Provide the [x, y] coordinate of the cell's center where the given text is located.  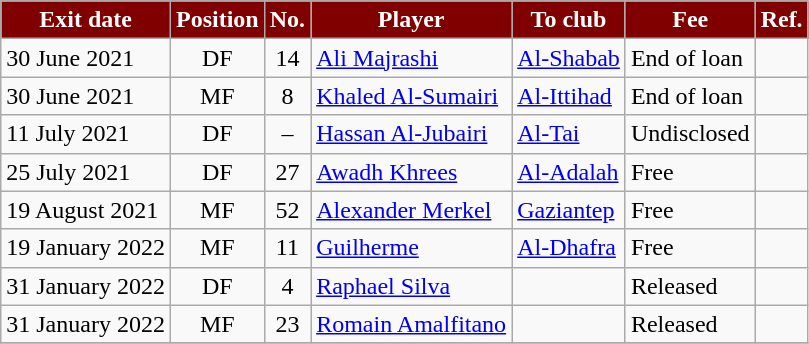
11 July 2021 [86, 134]
Al-Dhafra [569, 248]
To club [569, 20]
Player [412, 20]
27 [287, 172]
23 [287, 324]
Al-Ittihad [569, 96]
Romain Amalfitano [412, 324]
Al-Tai [569, 134]
Gaziantep [569, 210]
Al-Adalah [569, 172]
Alexander Merkel [412, 210]
11 [287, 248]
14 [287, 58]
– [287, 134]
Guilherme [412, 248]
52 [287, 210]
Ali Majrashi [412, 58]
Awadh Khrees [412, 172]
Position [217, 20]
Al-Shabab [569, 58]
Ref. [782, 20]
19 January 2022 [86, 248]
Hassan Al-Jubairi [412, 134]
19 August 2021 [86, 210]
Khaled Al-Sumairi [412, 96]
25 July 2021 [86, 172]
No. [287, 20]
Undisclosed [690, 134]
Exit date [86, 20]
Raphael Silva [412, 286]
Fee [690, 20]
8 [287, 96]
4 [287, 286]
